Capture the cell that displays the provided text and extract its [X, Y] central coordinate. 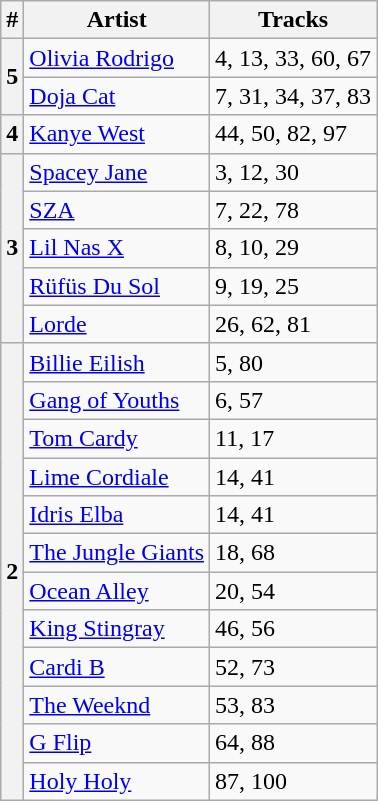
# [12, 20]
4, 13, 33, 60, 67 [294, 58]
53, 83 [294, 705]
Cardi B [117, 667]
Ocean Alley [117, 591]
3, 12, 30 [294, 172]
Spacey Jane [117, 172]
Lime Cordiale [117, 477]
46, 56 [294, 629]
Tracks [294, 20]
Doja Cat [117, 96]
9, 19, 25 [294, 286]
26, 62, 81 [294, 324]
3 [12, 248]
4 [12, 134]
5 [12, 77]
7, 22, 78 [294, 210]
Gang of Youths [117, 400]
Lorde [117, 324]
G Flip [117, 743]
SZA [117, 210]
Rüfüs Du Sol [117, 286]
8, 10, 29 [294, 248]
King Stingray [117, 629]
The Jungle Giants [117, 553]
64, 88 [294, 743]
Artist [117, 20]
Billie Eilish [117, 362]
Lil Nas X [117, 248]
11, 17 [294, 438]
18, 68 [294, 553]
44, 50, 82, 97 [294, 134]
52, 73 [294, 667]
Holy Holy [117, 781]
5, 80 [294, 362]
Tom Cardy [117, 438]
7, 31, 34, 37, 83 [294, 96]
The Weeknd [117, 705]
Idris Elba [117, 515]
87, 100 [294, 781]
20, 54 [294, 591]
Olivia Rodrigo [117, 58]
Kanye West [117, 134]
6, 57 [294, 400]
2 [12, 572]
